Provide the [x, y] coordinate of the cell's center where the given text is located.  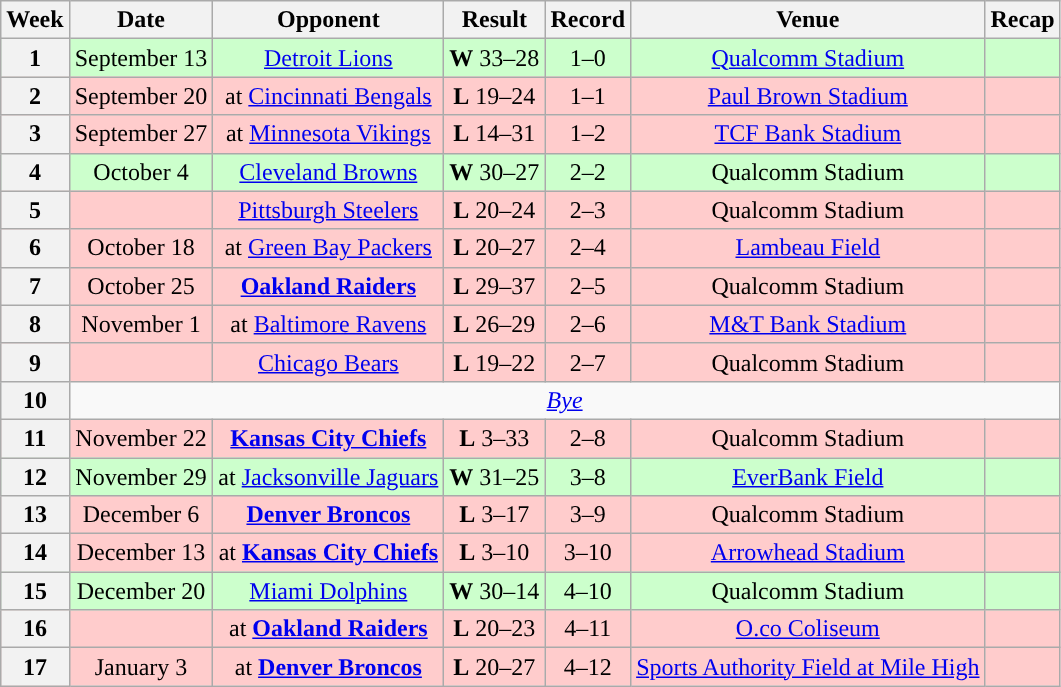
at Green Bay Packers [328, 248]
December 20 [141, 591]
12 [35, 477]
2–4 [588, 248]
9 [35, 362]
at Baltimore Ravens [328, 324]
Recap [1022, 20]
2–8 [588, 438]
3–10 [588, 553]
3–8 [588, 477]
7 [35, 286]
October 25 [141, 286]
TCF Bank Stadium [808, 134]
2 [35, 96]
L 20–23 [494, 629]
2–7 [588, 362]
September 13 [141, 58]
September 27 [141, 134]
L 3–17 [494, 515]
Chicago Bears [328, 362]
Paul Brown Stadium [808, 96]
15 [35, 591]
W 30–14 [494, 591]
2–3 [588, 210]
Oakland Raiders [328, 286]
L 19–22 [494, 362]
October 4 [141, 172]
13 [35, 515]
January 3 [141, 667]
at Kansas City Chiefs [328, 553]
December 6 [141, 515]
2–6 [588, 324]
W 31–25 [494, 477]
1–0 [588, 58]
Pittsburgh Steelers [328, 210]
at Cincinnati Bengals [328, 96]
Cleveland Browns [328, 172]
Opponent [328, 20]
Bye [564, 400]
Venue [808, 20]
O.co Coliseum [808, 629]
L 3–10 [494, 553]
September 20 [141, 96]
October 18 [141, 248]
Result [494, 20]
Lambeau Field [808, 248]
L 26–29 [494, 324]
1 [35, 58]
1–1 [588, 96]
W 30–27 [494, 172]
10 [35, 400]
L 19–24 [494, 96]
W 33–28 [494, 58]
14 [35, 553]
11 [35, 438]
at Oakland Raiders [328, 629]
2–5 [588, 286]
8 [35, 324]
Sports Authority Field at Mile High [808, 667]
November 1 [141, 324]
6 [35, 248]
November 29 [141, 477]
at Jacksonville Jaguars [328, 477]
3 [35, 134]
Date [141, 20]
4–11 [588, 629]
at Denver Broncos [328, 667]
5 [35, 210]
3–9 [588, 515]
Denver Broncos [328, 515]
EverBank Field [808, 477]
1–2 [588, 134]
L 14–31 [494, 134]
Week [35, 20]
L 29–37 [494, 286]
2–2 [588, 172]
Arrowhead Stadium [808, 553]
4 [35, 172]
M&T Bank Stadium [808, 324]
17 [35, 667]
at Minnesota Vikings [328, 134]
4–10 [588, 591]
November 22 [141, 438]
4–12 [588, 667]
16 [35, 629]
Kansas City Chiefs [328, 438]
L 20–24 [494, 210]
Miami Dolphins [328, 591]
Record [588, 20]
L 3–33 [494, 438]
Detroit Lions [328, 58]
December 13 [141, 553]
